Capture the cell that displays the provided text and extract its [X, Y] central coordinate. 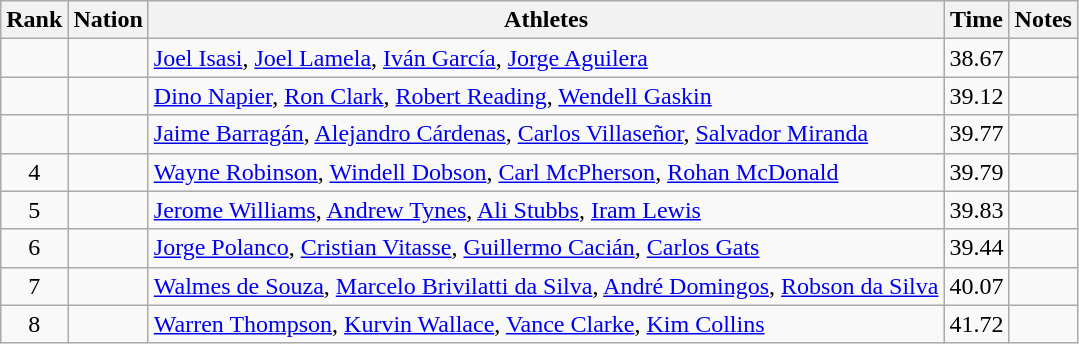
Time [976, 20]
Athletes [546, 20]
Jaime Barragán, Alejandro Cárdenas, Carlos Villaseñor, Salvador Miranda [546, 134]
Warren Thompson, Kurvin Wallace, Vance Clarke, Kim Collins [546, 324]
39.44 [976, 248]
Jerome Williams, Andrew Tynes, Ali Stubbs, Iram Lewis [546, 210]
38.67 [976, 58]
4 [34, 172]
Walmes de Souza, Marcelo Brivilatti da Silva, André Domingos, Robson da Silva [546, 286]
5 [34, 210]
Nation [108, 20]
Joel Isasi, Joel Lamela, Iván García, Jorge Aguilera [546, 58]
6 [34, 248]
8 [34, 324]
39.79 [976, 172]
39.77 [976, 134]
Wayne Robinson, Windell Dobson, Carl McPherson, Rohan McDonald [546, 172]
39.12 [976, 96]
Notes [1043, 20]
Dino Napier, Ron Clark, Robert Reading, Wendell Gaskin [546, 96]
39.83 [976, 210]
Jorge Polanco, Cristian Vitasse, Guillermo Cacián, Carlos Gats [546, 248]
41.72 [976, 324]
40.07 [976, 286]
Rank [34, 20]
7 [34, 286]
